Return [X, Y] of the center of cell containing provided text 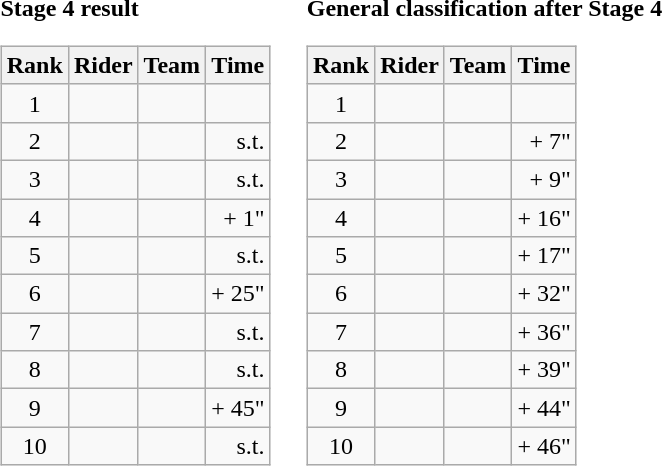
+ 16" [544, 217]
+ 32" [544, 294]
+ 1" [238, 217]
+ 7" [544, 141]
+ 39" [544, 370]
+ 44" [544, 408]
+ 45" [238, 408]
+ 17" [544, 256]
+ 46" [544, 446]
+ 36" [544, 332]
+ 25" [238, 294]
+ 9" [544, 179]
